From the cell containing the given text, extract its center point as (X, Y) coordinate. 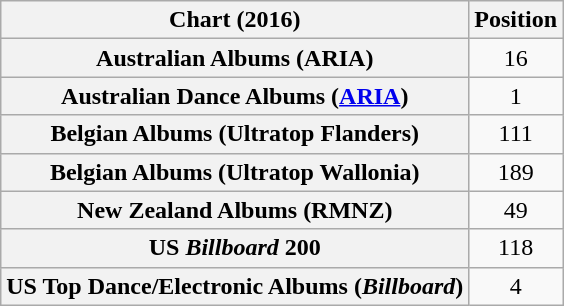
US Top Dance/Electronic Albums (Billboard) (235, 286)
118 (516, 248)
Australian Dance Albums (ARIA) (235, 96)
Belgian Albums (Ultratop Flanders) (235, 134)
Position (516, 20)
Belgian Albums (Ultratop Wallonia) (235, 172)
4 (516, 286)
49 (516, 210)
16 (516, 58)
US Billboard 200 (235, 248)
111 (516, 134)
New Zealand Albums (RMNZ) (235, 210)
1 (516, 96)
189 (516, 172)
Australian Albums (ARIA) (235, 58)
Chart (2016) (235, 20)
